For the text-containing cell, return its midpoint in [X, Y] coordinate format. 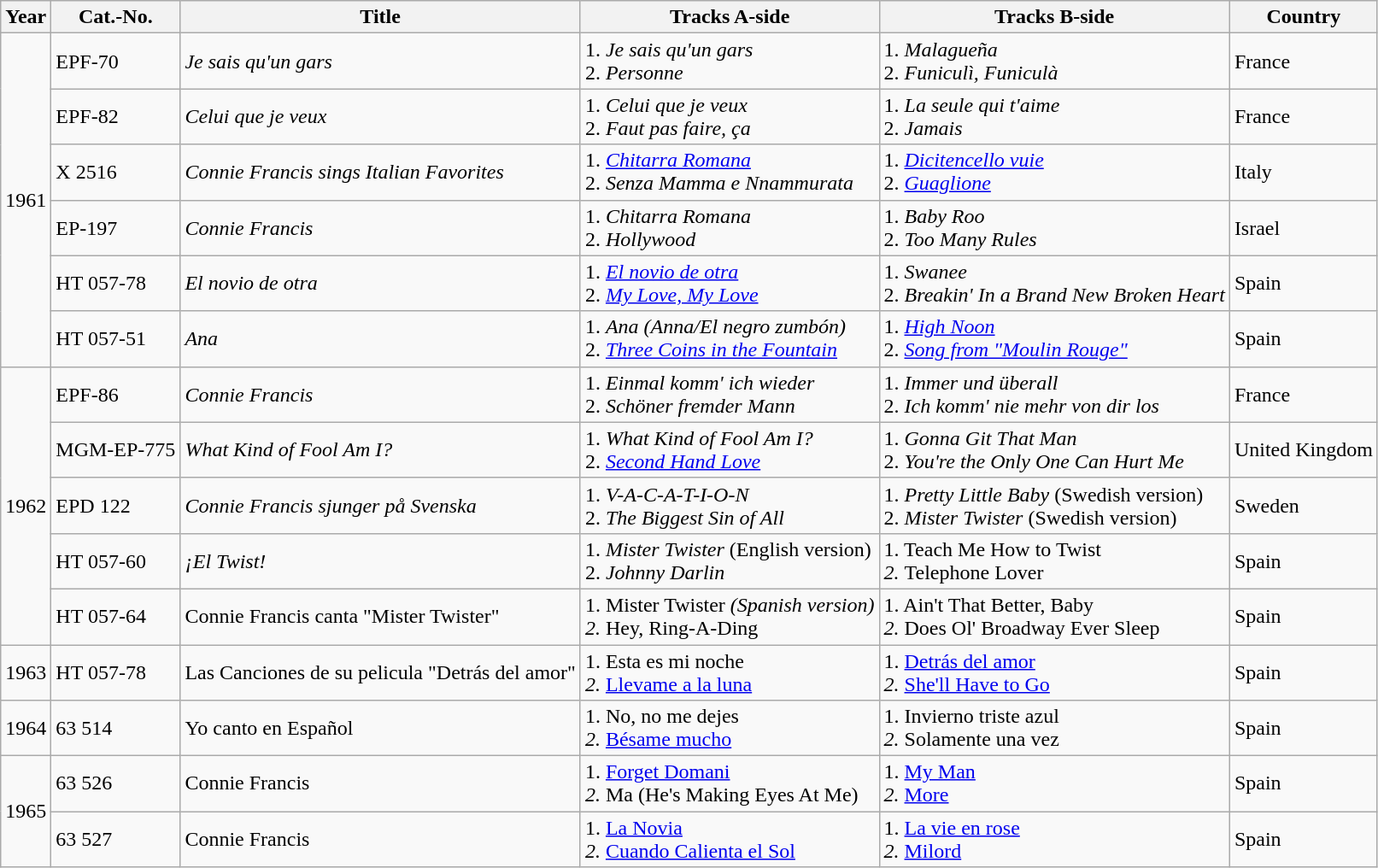
Yo canto en Español [381, 728]
1. V-A-C-A-T-I-O-N2. The Biggest Sin of All [730, 506]
1. Invierno triste azul2. Solamente una vez [1054, 728]
1962 [26, 506]
1. High Noon2. Song from "Moulin Rouge" [1054, 338]
Title [381, 17]
1. Chitarra Romana2. Senza Mamma e Nnammurata [730, 173]
1. What Kind of Fool Am I?2. Second Hand Love [730, 449]
Ana [381, 338]
1. Teach Me How to Twist2. Telephone Lover [1054, 560]
1965 [26, 812]
63 514 [116, 728]
1. Mister Twister (Spanish version)2. Hey, Ring-A-Ding [730, 617]
1. Gonna Git That Man2. You're the Only One Can Hurt Me [1054, 449]
Year [26, 17]
HT 057-60 [116, 560]
1. Ana (Anna/El negro zumbón)2. Three Coins in the Fountain [730, 338]
1. La seule qui t'aime2. Jamais [1054, 116]
El novio de otra [381, 284]
Tracks A-side [730, 17]
1964 [26, 728]
EP-197 [116, 227]
1. Detrás del amor2. She'll Have to Go [1054, 672]
HT 057-51 [116, 338]
63 526 [116, 784]
X 2516 [116, 173]
1963 [26, 672]
Je sais qu'un gars [381, 62]
EPF-70 [116, 62]
1. Forget Domani2. Ma (He's Making Eyes At Me) [730, 784]
1. Je sais qu'un gars2. Personne [730, 62]
1. Pretty Little Baby (Swedish version)2. Mister Twister (Swedish version) [1054, 506]
Connie Francis sings Italian Favorites [381, 173]
1. Baby Roo2. Too Many Rules [1054, 227]
Israel [1304, 227]
1. La vie en rose2. Milord [1054, 839]
1. El novio de otra2. My Love, My Love [730, 284]
Cat.-No. [116, 17]
1. Einmal komm' ich wieder2. Schöner fremder Mann [730, 395]
1. Mister Twister (English version)2. Johnny Darlin [730, 560]
Las Canciones de su pelicula "Detrás del amor" [381, 672]
1. Celui que je veux2. Faut pas faire, ça [730, 116]
Sweden [1304, 506]
1. Malagueña2. Funiculì, Funiculà [1054, 62]
1. Swanee2. Breakin' In a Brand New Broken Heart [1054, 284]
Connie Francis canta "Mister Twister" [381, 617]
Italy [1304, 173]
1. No, no me dejes2. Bésame mucho [730, 728]
Celui que je veux [381, 116]
HT 057-64 [116, 617]
Connie Francis sjunger på Svenska [381, 506]
63 527 [116, 839]
EPF-86 [116, 395]
1. Ain't That Better, Baby2. Does Ol' Broadway Ever Sleep [1054, 617]
What Kind of Fool Am I? [381, 449]
EPD 122 [116, 506]
MGM-EP-775 [116, 449]
1. My Man2. More [1054, 784]
EPF-82 [116, 116]
United Kingdom [1304, 449]
1. Dicitencello vuie2. Guaglione [1054, 173]
¡El Twist! [381, 560]
Tracks B-side [1054, 17]
Country [1304, 17]
1. Esta es mi noche2. Llevame a la luna [730, 672]
1. Chitarra Romana2. Hollywood [730, 227]
1. La Novia2. Cuando Calienta el Sol [730, 839]
1. Immer und überall2. Ich komm' nie mehr von dir los [1054, 395]
1961 [26, 200]
